Extract the (x, y) coordinate from the center of the cell holding the provided text.  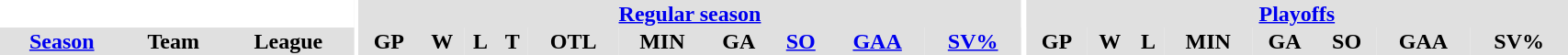
Regular season (690, 14)
Season (62, 41)
League (288, 41)
T (513, 41)
Team (173, 41)
Playoffs (1297, 14)
OTL (573, 41)
